Output the (X, Y) coordinate of the center of the cell containing the given text.  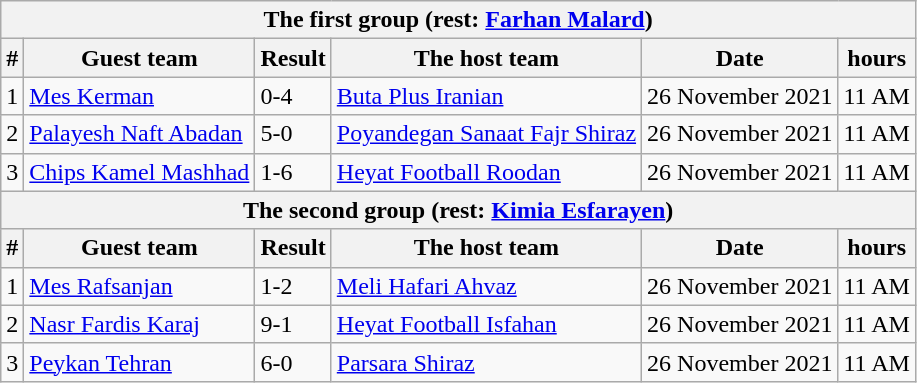
Meli Hafari Ahvaz (486, 286)
1-6 (293, 172)
The second group (rest: Kimia Esfarayen) (458, 210)
Parsara Shiraz (486, 362)
5-0 (293, 134)
Nasr Fardis Karaj (140, 324)
Chips Kamel Mashhad (140, 172)
Palayesh Naft Abadan (140, 134)
Mes Rafsanjan (140, 286)
0-4 (293, 96)
The first group (rest: Farhan Malard) (458, 20)
Heyat Football Roodan (486, 172)
Buta Plus Iranian (486, 96)
6-0 (293, 362)
Heyat Football Isfahan (486, 324)
Mes Kerman (140, 96)
Peykan Tehran (140, 362)
9-1 (293, 324)
1-2 (293, 286)
Poyandegan Sanaat Fajr Shiraz (486, 134)
